Search for the cell housing the specified text and yield its [X, Y] center coordinate. 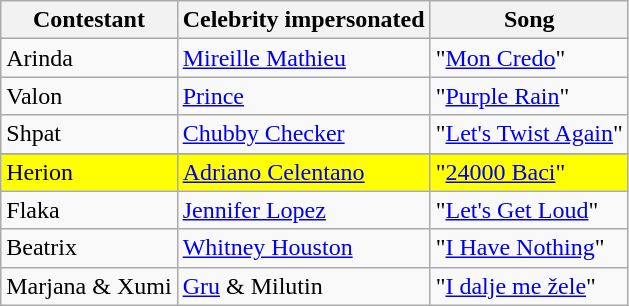
Marjana & Xumi [89, 286]
"Let's Get Loud" [529, 210]
"I Have Nothing" [529, 248]
Chubby Checker [304, 134]
Song [529, 20]
Beatrix [89, 248]
Shpat [89, 134]
Valon [89, 96]
"Purple Rain" [529, 96]
"I dalje me žele" [529, 286]
"24000 Baci" [529, 172]
Gru & Milutin [304, 286]
"Mon Credo" [529, 58]
Flaka [89, 210]
Arinda [89, 58]
Mireille Mathieu [304, 58]
Adriano Celentano [304, 172]
Jennifer Lopez [304, 210]
Contestant [89, 20]
Prince [304, 96]
Celebrity impersonated [304, 20]
Whitney Houston [304, 248]
Herion [89, 172]
"Let's Twist Again" [529, 134]
